Return (X, Y) of the center of cell containing provided text 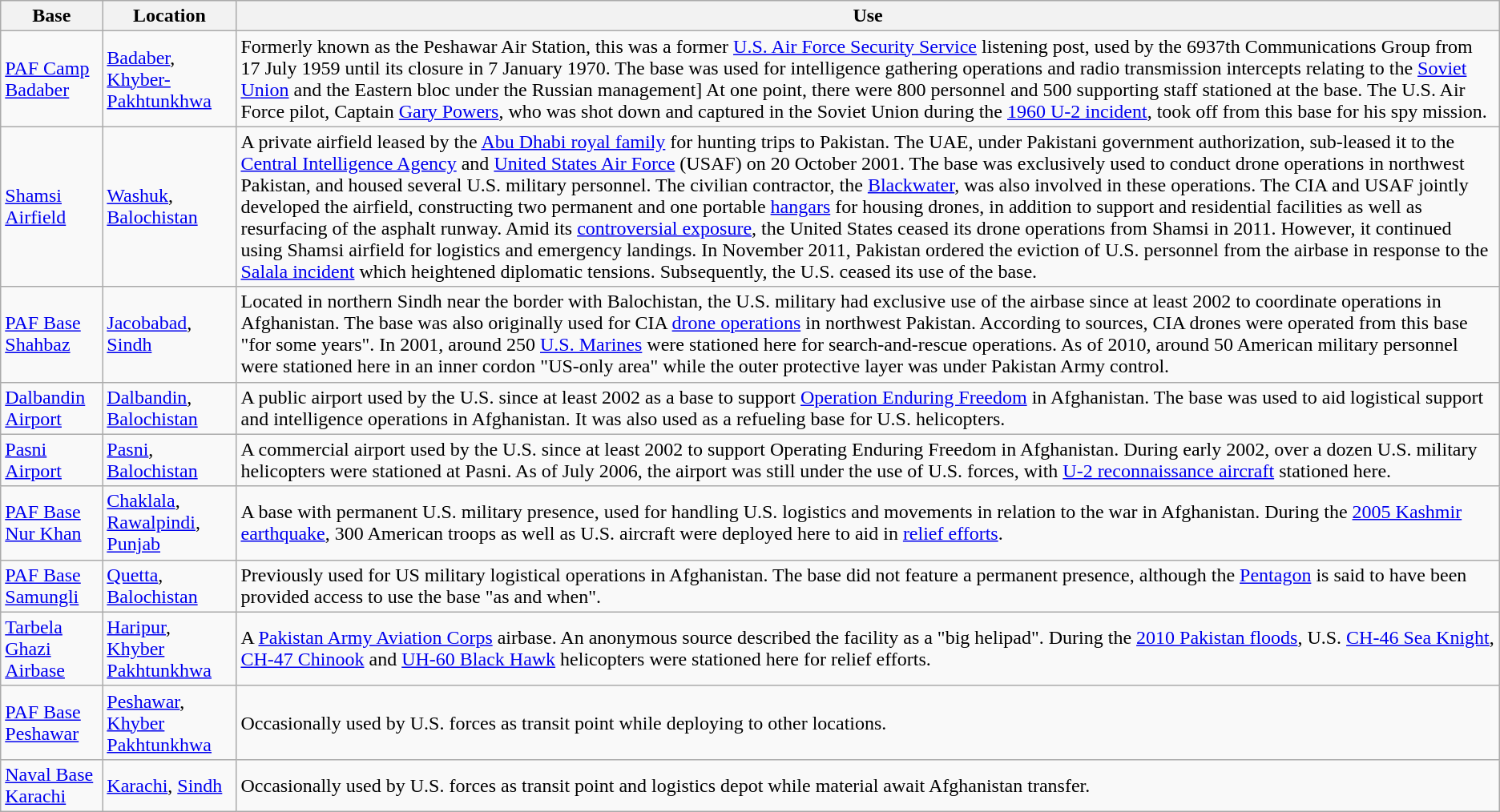
Peshawar, Khyber Pakhtunkhwa (170, 722)
Jacobabad, Sindh (170, 335)
Base (51, 16)
PAF Base Shahbaz (51, 335)
Washuk, Balochistan (170, 207)
Dalbandin Airport (51, 408)
PAF Base Nur Khan (51, 523)
Location (170, 16)
Dalbandin, Balochistan (170, 408)
Naval Base Karachi (51, 785)
Shamsi Airfield (51, 207)
Occasionally used by U.S. forces as transit point and logistics depot while material await Afghanistan transfer. (868, 785)
PAF Camp Badaber (51, 78)
PAF Base Peshawar (51, 722)
Pasni, Balochistan (170, 460)
Use (868, 16)
Chaklala, Rawalpindi, Punjab (170, 523)
Occasionally used by U.S. forces as transit point while deploying to other locations. (868, 722)
Karachi, Sindh (170, 785)
Badaber, Khyber-Pakhtunkhwa (170, 78)
Haripur, Khyber Pakhtunkhwa (170, 649)
PAF Base Samungli (51, 586)
Tarbela Ghazi Airbase (51, 649)
Quetta, Balochistan (170, 586)
Pasni Airport (51, 460)
